Return [x, y] of the center of cell containing provided text 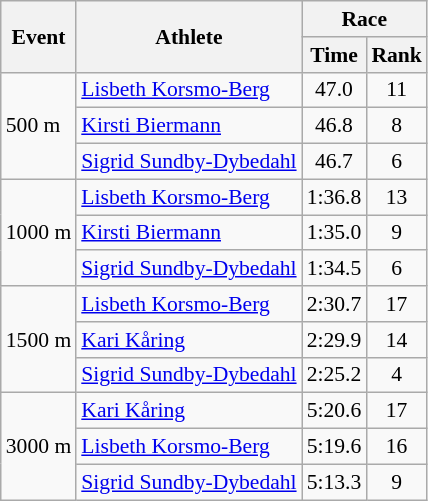
16 [396, 447]
1:36.8 [334, 197]
5:19.6 [334, 447]
2:25.2 [334, 375]
3000 m [38, 446]
Race [364, 19]
2:29.9 [334, 340]
14 [396, 340]
46.7 [334, 162]
2:30.7 [334, 304]
Event [38, 36]
4 [396, 375]
13 [396, 197]
Athlete [188, 36]
5:20.6 [334, 411]
500 m [38, 126]
8 [396, 126]
47.0 [334, 90]
1000 m [38, 232]
1:34.5 [334, 269]
5:13.3 [334, 482]
Time [334, 55]
46.8 [334, 126]
1:35.0 [334, 233]
1500 m [38, 340]
11 [396, 90]
Rank [396, 55]
